For the text-containing cell, return its midpoint in (x, y) coordinate format. 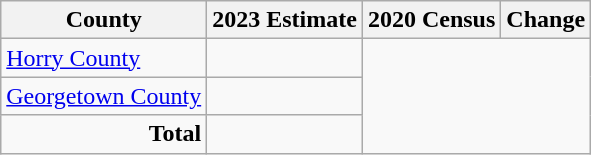
Total (104, 134)
County (104, 20)
Horry County (104, 58)
Change (546, 20)
2023 Estimate (285, 20)
Georgetown County (104, 96)
2020 Census (431, 20)
